Capture the cell that displays the provided text and extract its [X, Y] central coordinate. 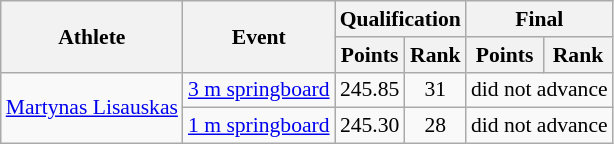
31 [436, 90]
Qualification [400, 19]
3 m springboard [259, 90]
Martynas Lisauskas [92, 108]
245.30 [370, 126]
1 m springboard [259, 126]
Event [259, 36]
Final [540, 19]
Athlete [92, 36]
245.85 [370, 90]
28 [436, 126]
